Pinpoint the cell where the given text exists, returning its [x, y] midpoint coordinate. 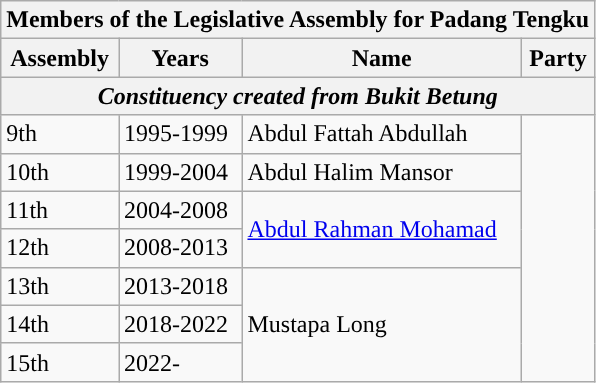
1999-2004 [180, 172]
Abdul Halim Mansor [382, 172]
15th [60, 362]
Name [382, 58]
Mustapa Long [382, 324]
13th [60, 286]
11th [60, 210]
2004-2008 [180, 210]
Assembly [60, 58]
Party [558, 58]
12th [60, 248]
9th [60, 134]
2008-2013 [180, 248]
1995-1999 [180, 134]
Abdul Rahman Mohamad [382, 229]
Constituency created from Bukit Betung [298, 96]
Abdul Fattah Abdullah [382, 134]
2013-2018 [180, 286]
2018-2022 [180, 324]
2022- [180, 362]
Years [180, 58]
Members of the Legislative Assembly for Padang Tengku [298, 20]
10th [60, 172]
14th [60, 324]
